Return the (x, y) coordinate for the center point of the cell that contains the specified text.  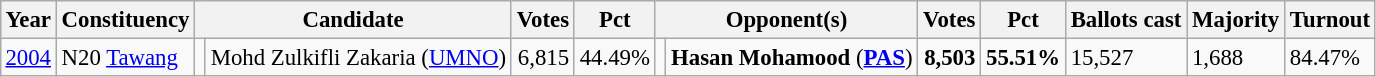
6,815 (542, 57)
Ballots cast (1126, 20)
Constituency (125, 20)
Opponent(s) (786, 20)
44.49% (614, 57)
Turnout (1330, 20)
Majority (1236, 20)
1,688 (1236, 57)
N20 Tawang (125, 57)
15,527 (1126, 57)
84.47% (1330, 57)
2004 (28, 57)
Mohd Zulkifli Zakaria (UMNO) (358, 57)
8,503 (950, 57)
Year (28, 20)
55.51% (1024, 57)
Candidate (354, 20)
Hasan Mohamood (PAS) (792, 57)
